Search for the cell housing the specified text and yield its [X, Y] center coordinate. 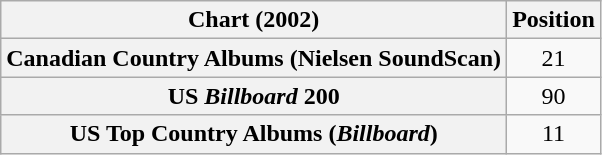
21 [554, 58]
US Top Country Albums (Billboard) [254, 134]
Chart (2002) [254, 20]
90 [554, 96]
Canadian Country Albums (Nielsen SoundScan) [254, 58]
11 [554, 134]
US Billboard 200 [254, 96]
Position [554, 20]
